Capture the cell that displays the provided text and extract its [x, y] central coordinate. 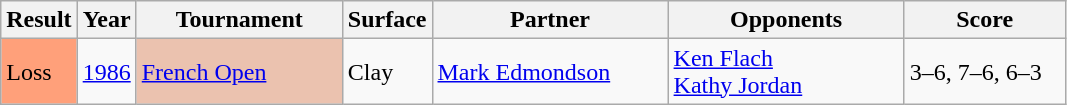
Year [106, 20]
Result [39, 20]
Tournament [239, 20]
3–6, 7–6, 6–3 [984, 72]
Score [984, 20]
Ken Flach Kathy Jordan [786, 72]
Clay [387, 72]
Opponents [786, 20]
1986 [106, 72]
Mark Edmondson [550, 72]
French Open [239, 72]
Loss [39, 72]
Surface [387, 20]
Partner [550, 20]
